From the cell containing the given text, extract its center point as (X, Y) coordinate. 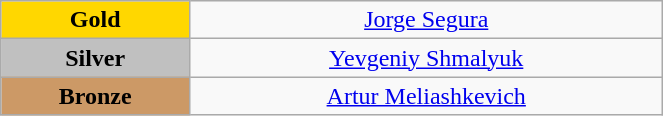
Silver (96, 58)
Artur Meliashkevich (426, 96)
Jorge Segura (426, 20)
Yevgeniy Shmalyuk (426, 58)
Gold (96, 20)
Bronze (96, 96)
